Pinpoint the cell where the given text exists, returning its (X, Y) midpoint coordinate. 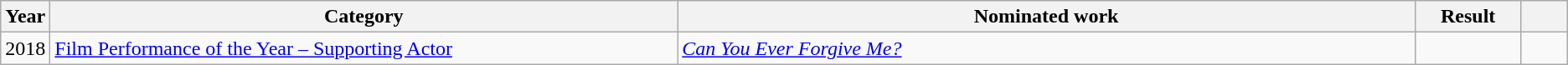
Nominated work (1047, 17)
Film Performance of the Year – Supporting Actor (364, 48)
Year (25, 17)
Result (1467, 17)
Can You Ever Forgive Me? (1047, 48)
Category (364, 17)
2018 (25, 48)
